Pinpoint the cell where the given text exists, returning its [X, Y] midpoint coordinate. 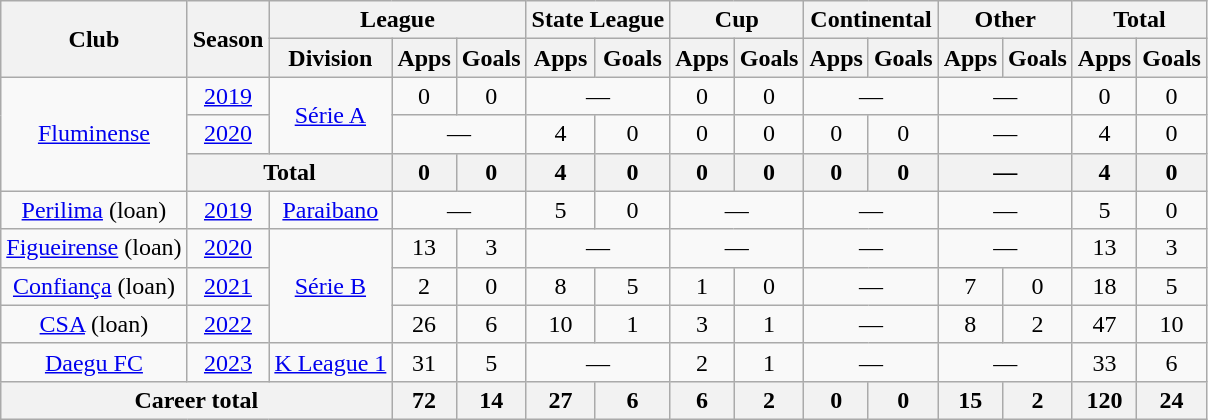
Daegu FC [94, 362]
League [398, 20]
72 [424, 400]
Cup [737, 20]
14 [491, 400]
Career total [196, 400]
7 [970, 286]
18 [1104, 286]
31 [424, 362]
24 [1172, 400]
47 [1104, 324]
CSA (loan) [94, 324]
Paraibano [330, 210]
Perilima (loan) [94, 210]
2022 [228, 324]
33 [1104, 362]
Club [94, 39]
26 [424, 324]
Division [330, 58]
Continental [871, 20]
2023 [228, 362]
Figueirense (loan) [94, 248]
120 [1104, 400]
K League 1 [330, 362]
Season [228, 39]
Confiança (loan) [94, 286]
Fluminense [94, 134]
2021 [228, 286]
27 [560, 400]
Other [1005, 20]
Série A [330, 115]
Série B [330, 286]
15 [970, 400]
State League [598, 20]
